Pinpoint the cell where the given text exists, returning its [X, Y] midpoint coordinate. 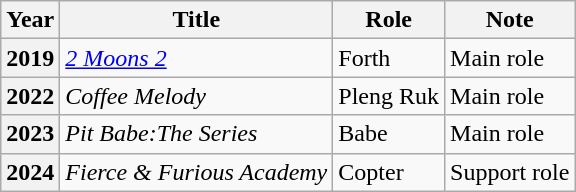
Forth [389, 58]
2 Moons 2 [196, 58]
Fierce & Furious Academy [196, 172]
Babe [389, 134]
Coffee Melody [196, 96]
Pleng Ruk [389, 96]
2022 [30, 96]
2019 [30, 58]
Year [30, 20]
Title [196, 20]
Copter [389, 172]
Pit Babe:The Series [196, 134]
2023 [30, 134]
2024 [30, 172]
Note [510, 20]
Support role [510, 172]
Role [389, 20]
